Pinpoint the cell where the given text exists, returning its [x, y] midpoint coordinate. 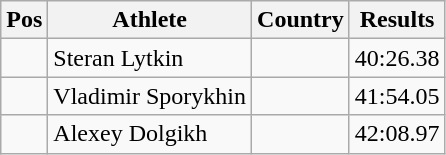
Athlete [150, 20]
Pos [24, 20]
41:54.05 [397, 96]
Vladimir Sporykhin [150, 96]
Results [397, 20]
Steran Lytkin [150, 58]
42:08.97 [397, 134]
40:26.38 [397, 58]
Country [301, 20]
Alexey Dolgikh [150, 134]
